Extract the (x, y) coordinate from the center of the cell holding the provided text.  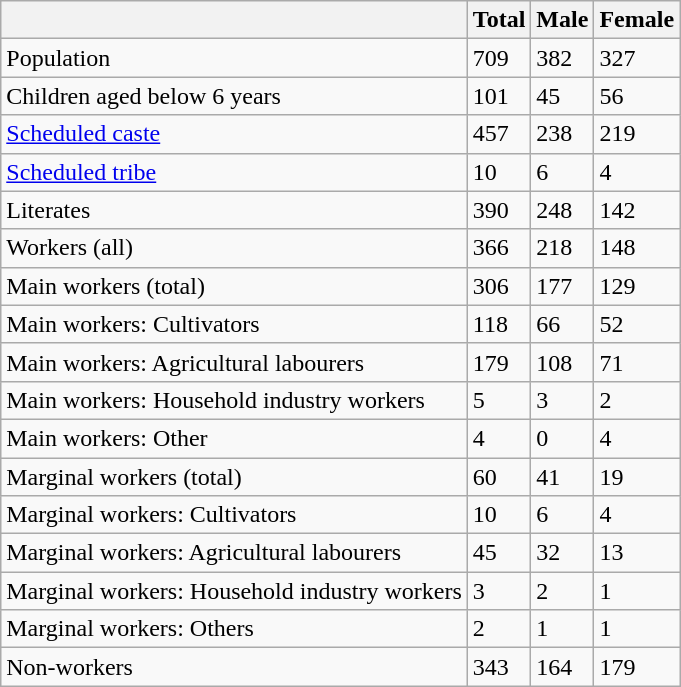
Non-workers (234, 667)
142 (637, 210)
Scheduled caste (234, 134)
56 (637, 96)
108 (562, 362)
Marginal workers: Agricultural labourers (234, 553)
Literates (234, 210)
177 (562, 286)
Scheduled tribe (234, 172)
Workers (all) (234, 248)
32 (562, 553)
Main workers: Cultivators (234, 324)
Male (562, 20)
238 (562, 134)
248 (562, 210)
457 (499, 134)
148 (637, 248)
19 (637, 477)
71 (637, 362)
390 (499, 210)
66 (562, 324)
382 (562, 58)
Main workers (total) (234, 286)
219 (637, 134)
Population (234, 58)
164 (562, 667)
Marginal workers (total) (234, 477)
218 (562, 248)
Female (637, 20)
Children aged below 6 years (234, 96)
306 (499, 286)
366 (499, 248)
Marginal workers: Cultivators (234, 515)
129 (637, 286)
52 (637, 324)
Main workers: Other (234, 438)
13 (637, 553)
709 (499, 58)
Marginal workers: Others (234, 629)
5 (499, 400)
343 (499, 667)
Marginal workers: Household industry workers (234, 591)
Main workers: Household industry workers (234, 400)
Total (499, 20)
327 (637, 58)
41 (562, 477)
0 (562, 438)
101 (499, 96)
Main workers: Agricultural labourers (234, 362)
60 (499, 477)
118 (499, 324)
